Provide the [X, Y] coordinate of the cell's center where the given text is located.  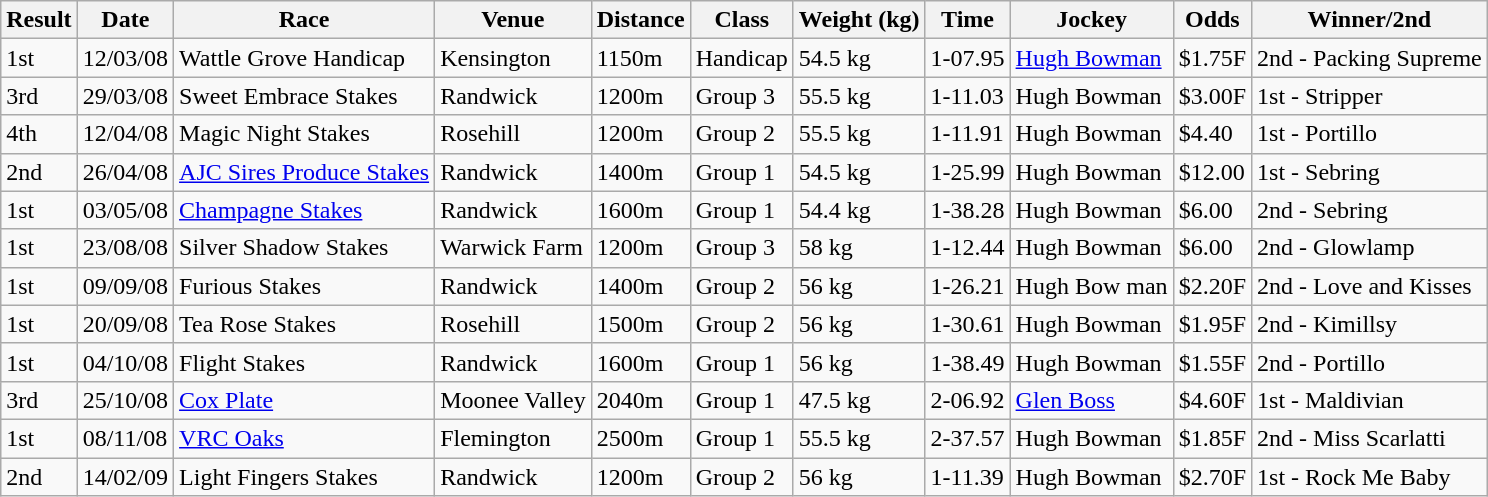
Magic Night Stakes [304, 134]
08/11/08 [125, 438]
Handicap [742, 58]
1st - Stripper [1370, 96]
2-06.92 [968, 400]
Silver Shadow Stakes [304, 248]
2nd - Glowlamp [1370, 248]
AJC Sires Produce Stakes [304, 172]
1-11.39 [968, 477]
1-38.28 [968, 210]
1-26.21 [968, 286]
1st - Rock Me Baby [1370, 477]
Wattle Grove Handicap [304, 58]
03/05/08 [125, 210]
Cox Plate [304, 400]
12/04/08 [125, 134]
1st - Portillo [1370, 134]
Champagne Stakes [304, 210]
14/02/09 [125, 477]
Flemington [514, 438]
Light Fingers Stakes [304, 477]
Flight Stakes [304, 362]
$1.75F [1212, 58]
1st - Maldivian [1370, 400]
1500m [640, 324]
$2.70F [1212, 477]
09/09/08 [125, 286]
Weight (kg) [859, 20]
$1.85F [1212, 438]
Distance [640, 20]
$12.00 [1212, 172]
25/10/08 [125, 400]
1-30.61 [968, 324]
$4.40 [1212, 134]
Winner/2nd [1370, 20]
$3.00F [1212, 96]
Odds [1212, 20]
23/08/08 [125, 248]
1150m [640, 58]
Hugh Bow man [1092, 286]
2500m [640, 438]
1-11.91 [968, 134]
2nd - Kimillsy [1370, 324]
2nd - Portillo [1370, 362]
VRC Oaks [304, 438]
Venue [514, 20]
47.5 kg [859, 400]
$1.55F [1212, 362]
Moonee Valley [514, 400]
26/04/08 [125, 172]
12/03/08 [125, 58]
Result [39, 20]
1-07.95 [968, 58]
Sweet Embrace Stakes [304, 96]
Class [742, 20]
29/03/08 [125, 96]
Tea Rose Stakes [304, 324]
2nd - Packing Supreme [1370, 58]
$1.95F [1212, 324]
Time [968, 20]
1-38.49 [968, 362]
2nd - Love and Kisses [1370, 286]
2nd - Miss Scarlatti [1370, 438]
Glen Boss [1092, 400]
Race [304, 20]
2nd - Sebring [1370, 210]
2-37.57 [968, 438]
58 kg [859, 248]
1-12.44 [968, 248]
Jockey [1092, 20]
1-25.99 [968, 172]
Warwick Farm [514, 248]
04/10/08 [125, 362]
Furious Stakes [304, 286]
20/09/08 [125, 324]
Date [125, 20]
$2.20F [1212, 286]
54.4 kg [859, 210]
4th [39, 134]
1st - Sebring [1370, 172]
2040m [640, 400]
Kensington [514, 58]
1-11.03 [968, 96]
$4.60F [1212, 400]
